Return the (X, Y) coordinate for the center point of the cell that contains the specified text.  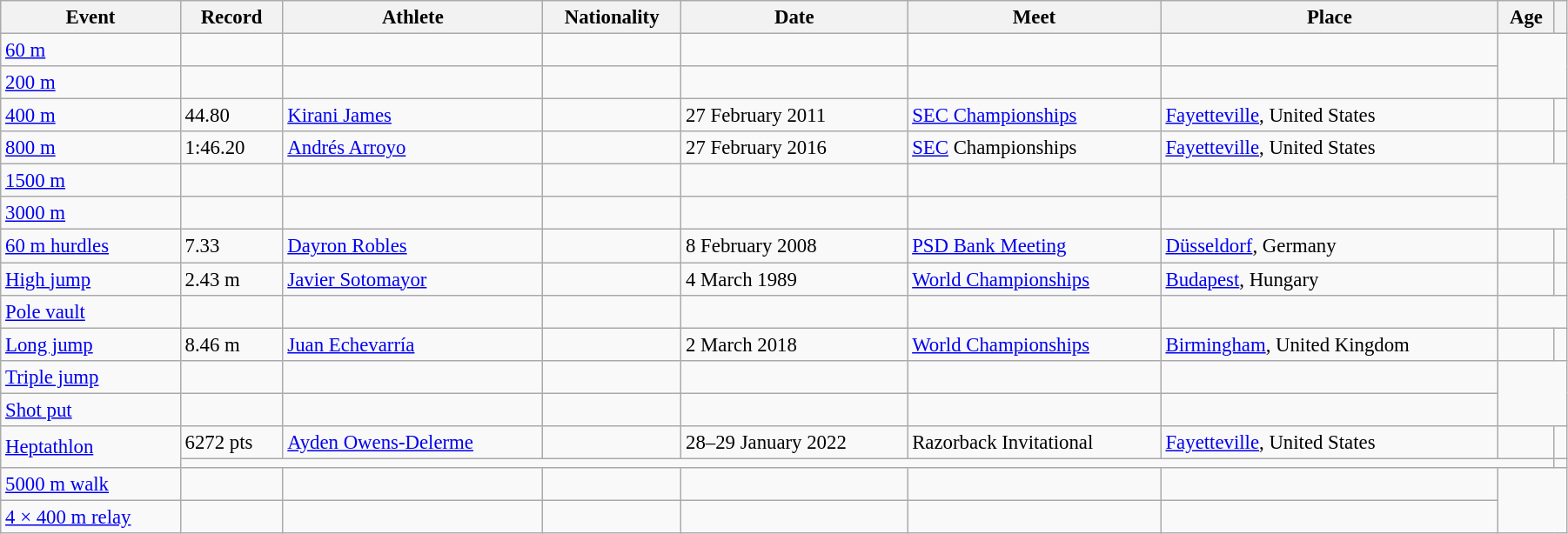
800 m (90, 148)
2 March 2018 (794, 344)
28–29 January 2022 (794, 443)
60 m (90, 50)
Kirani James (412, 116)
Ayden Owens-Delerme (412, 443)
Juan Echevarría (412, 344)
27 February 2016 (794, 148)
Age (1526, 17)
Event (90, 17)
4 March 1989 (794, 279)
Javier Sotomayor (412, 279)
Nationality (613, 17)
400 m (90, 116)
Athlete (412, 17)
Place (1330, 17)
5000 m walk (90, 484)
Pole vault (90, 311)
8 February 2008 (794, 246)
Long jump (90, 344)
8.46 m (231, 344)
4 × 400 m relay (90, 517)
27 February 2011 (794, 116)
1500 m (90, 181)
3000 m (90, 213)
1:46.20 (231, 148)
44.80 (231, 116)
Meet (1034, 17)
60 m hurdles (90, 246)
Birmingham, United Kingdom (1330, 344)
High jump (90, 279)
Dayron Robles (412, 246)
Shot put (90, 410)
Andrés Arroyo (412, 148)
Budapest, Hungary (1330, 279)
Heptathlon (90, 447)
Triple jump (90, 377)
Düsseldorf, Germany (1330, 246)
2.43 m (231, 279)
7.33 (231, 246)
PSD Bank Meeting (1034, 246)
Record (231, 17)
200 m (90, 83)
Date (794, 17)
6272 pts (231, 443)
Razorback Invitational (1034, 443)
